Capture the cell that displays the provided text and extract its [x, y] central coordinate. 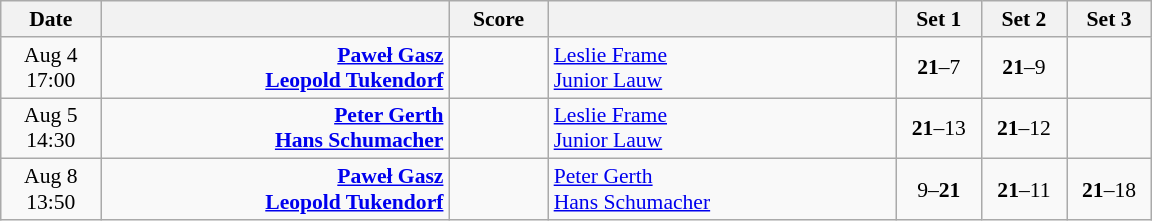
Date [51, 19]
9–21 [938, 190]
21–11 [1024, 190]
Aug 514:30 [51, 128]
Aug 417:00 [51, 68]
21–18 [1108, 190]
21–13 [938, 128]
21–7 [938, 68]
21–12 [1024, 128]
Aug 813:50 [51, 190]
Set 2 [1024, 19]
Set 1 [938, 19]
21–9 [1024, 68]
Score [498, 19]
Set 3 [1108, 19]
